Determine the (X, Y) coordinate at the center of the cell enclosing the given text.  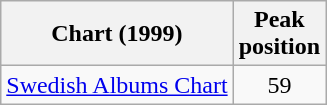
Chart (1999) (117, 34)
Peakposition (279, 34)
Swedish Albums Chart (117, 85)
59 (279, 85)
